Return the [x, y] coordinate for the center point of the cell that contains the specified text.  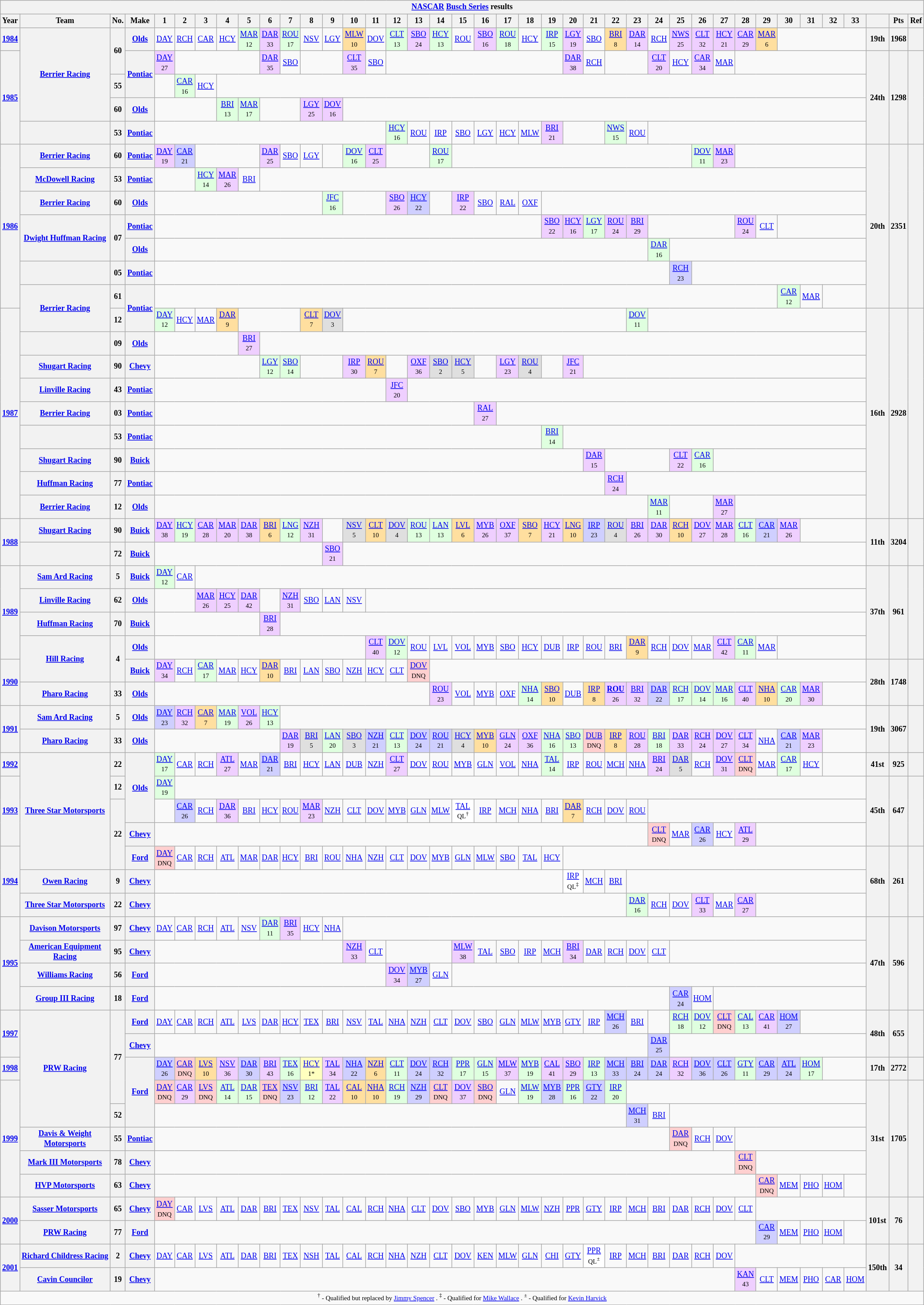
PPRQL± [594, 1256]
NWS15 [616, 133]
Richard Childress Racing [64, 1256]
MCH26 [616, 1022]
ROU28 [637, 741]
Mark III Motorsports [64, 1162]
DAR19 [290, 741]
15 [463, 21]
SBO14 [290, 366]
CLT33 [702, 905]
11 [376, 21]
24th [878, 98]
65 [118, 1209]
IRPQL‡ [573, 881]
Williams Racing [64, 975]
SBO13 [573, 741]
MAR30 [811, 694]
24 [659, 21]
KEN [485, 1256]
2772 [898, 1069]
961 [898, 613]
Davison Motorsports [64, 929]
DAR11 [270, 929]
DAR24 [659, 1069]
1989 [10, 613]
HCY5 [463, 366]
28th [878, 682]
MYB26 [485, 530]
101st [878, 1221]
3 [206, 21]
PPR [573, 1209]
17th [878, 1069]
6 [270, 21]
78 [118, 1162]
DAR7 [573, 811]
HOM27 [789, 1022]
1 [165, 21]
DOV37 [463, 1092]
NZH21 [376, 741]
GTY11 [745, 1069]
BRI21 [552, 133]
ROU21 [441, 741]
MLW38 [463, 952]
LGY17 [594, 226]
DAR5 [680, 764]
HCY14 [206, 180]
31 [811, 21]
LNG10 [573, 530]
RCH23 [680, 273]
1748 [898, 682]
ROU13 [419, 530]
MAR27 [724, 507]
647 [898, 811]
LAN13 [441, 530]
56 [118, 975]
BRI5 [311, 741]
596 [898, 964]
BRI35 [290, 929]
MAR6 [767, 39]
BRI8 [616, 39]
LVL [441, 647]
RAL27 [485, 414]
MYB19 [530, 1069]
DAR10 [270, 671]
MCH31 [637, 1115]
95 [118, 952]
SBO22 [552, 226]
CAR11 [745, 647]
CAR28 [206, 530]
1998 [10, 1069]
CAR20 [789, 694]
MAR20 [227, 530]
CLT20 [659, 63]
Ref [916, 21]
37th [878, 613]
RAL [508, 203]
16 [485, 21]
1968 [898, 39]
43 [118, 390]
DOVDNQ [419, 671]
68th [878, 881]
NZH33 [354, 952]
SBO24 [419, 39]
ATL14 [227, 1092]
NHA14 [530, 694]
HCY22 [419, 203]
2351 [898, 226]
BRI18 [659, 741]
7 [290, 21]
20th [878, 226]
1997 [10, 1034]
SBO26 [397, 203]
BRI13 [227, 109]
IRP22 [463, 203]
23 [637, 21]
DOV31 [724, 764]
Cavin Councilor [64, 1279]
NZH29 [419, 1092]
† - Qualified but replaced by Jimmy Spencer . ‡ - Qualified for Mike Wallace . ± - Qualified for Kevin Harvick [462, 1298]
GLN24 [508, 741]
CLT16 [745, 530]
1990 [10, 682]
NSV5 [354, 530]
34 [898, 1268]
NZH6 [376, 1069]
47th [878, 964]
32 [833, 21]
JFC21 [573, 366]
03 [118, 414]
17 [508, 21]
CLT32 [702, 39]
CAR24 [680, 999]
BRI14 [552, 437]
DAY17 [165, 764]
CLT10 [376, 530]
RCH18 [680, 1022]
29 [767, 21]
DAY23 [165, 718]
BRI6 [270, 530]
HCY4 [463, 741]
CAL41 [552, 1069]
97 [118, 929]
BRI43 [270, 1069]
07 [118, 238]
11th [878, 542]
LAN20 [333, 741]
IRP15 [552, 39]
DAR35 [270, 63]
NSH [311, 1256]
DUBDNQ [594, 741]
MLW19 [530, 1092]
CLT25 [376, 156]
IRP30 [354, 366]
09 [118, 343]
16th [878, 413]
HVP Motorsports [64, 1186]
DOV36 [702, 1069]
RCH19 [397, 1092]
PPR17 [463, 1069]
ATL29 [745, 834]
NHA16 [552, 741]
1984 [10, 39]
62 [118, 600]
261 [898, 881]
DAR42 [249, 600]
21 [594, 21]
HCY19 [185, 530]
IRP20 [616, 1092]
1994 [10, 881]
MLW37 [508, 1069]
GLN15 [485, 1069]
VOL26 [249, 718]
SBODNQ [485, 1092]
TAL14 [552, 764]
3204 [898, 542]
CAR7 [206, 718]
CAR27 [745, 905]
CLT42 [724, 647]
ROU18 [508, 39]
05 [118, 273]
20 [573, 21]
LGY25 [311, 109]
DAY38 [165, 530]
DOV4 [397, 530]
RCH10 [680, 530]
2001 [10, 1268]
ATL24 [789, 1069]
DAY26 [165, 1069]
MYB28 [552, 1092]
MAR12 [249, 39]
1993 [10, 811]
ROU26 [616, 694]
DAY27 [165, 63]
NASCAR Busch Series results [462, 7]
SBO3 [354, 741]
MLW10 [354, 39]
DOV3 [333, 320]
KAN43 [745, 1279]
13 [419, 21]
DAR14 [637, 39]
TAL34 [333, 1069]
PPR16 [573, 1092]
1985 [10, 98]
Team [64, 21]
TALQL† [463, 811]
MAR28 [724, 530]
JFC16 [333, 203]
ROU7 [376, 366]
CLT26 [724, 1069]
CAL10 [354, 1092]
LVL6 [463, 530]
CLT35 [354, 63]
1987 [10, 413]
CLT22 [680, 460]
TAL22 [333, 1092]
HCY1* [311, 1069]
2000 [10, 1221]
SBO10 [552, 694]
MAR17 [249, 109]
Hill Racing [64, 659]
MYB10 [485, 741]
TEX16 [290, 1069]
52 [118, 1115]
RCH17 [680, 694]
10 [354, 21]
Sasser Motorsports [64, 1209]
BRI29 [637, 226]
1995 [10, 964]
HOM17 [811, 1069]
1999 [10, 1139]
CLT34 [745, 741]
2928 [898, 413]
SBO21 [333, 554]
1298 [898, 98]
LGY19 [573, 39]
ROU23 [441, 694]
1986 [10, 226]
CLT27 [397, 764]
MAR16 [724, 694]
Make [140, 21]
45th [878, 811]
NSV23 [290, 1092]
CLT7 [311, 320]
McDowell Racing [64, 180]
61 [118, 296]
HCY25 [227, 600]
DOV14 [702, 694]
925 [898, 764]
American Equipment Racing [64, 952]
Pts [898, 21]
IRP13 [594, 1069]
GTY22 [594, 1092]
SBO16 [485, 39]
1705 [898, 1139]
48th [878, 1034]
76 [898, 1221]
70 [118, 624]
BRI27 [249, 343]
150th [878, 1268]
LVS10 [206, 1069]
BRI26 [637, 530]
DARDNQ [680, 1139]
14 [441, 21]
DAR36 [227, 811]
LGY23 [508, 366]
DAR21 [270, 764]
1992 [10, 764]
MAR19 [227, 718]
CAR34 [702, 63]
OXF37 [508, 530]
ATL27 [227, 764]
DOV34 [397, 975]
8 [311, 21]
30 [789, 21]
DAR22 [659, 694]
31st [878, 1139]
MCH33 [616, 1069]
CLT11 [397, 1069]
63 [118, 1186]
Owen Racing [64, 881]
27 [724, 21]
CHI [552, 1256]
655 [898, 1034]
LVSDNQ [206, 1092]
CAR12 [789, 296]
DAY34 [165, 671]
NSV36 [227, 1069]
1991 [10, 729]
LNG12 [290, 530]
26 [702, 21]
BRI32 [637, 694]
CAR41 [767, 1022]
LGY12 [270, 366]
SBO7 [530, 530]
BRI12 [311, 1092]
SBO29 [573, 1069]
IRP23 [594, 530]
BRI34 [573, 952]
Group III Racing [64, 999]
NWS25 [680, 39]
3067 [898, 729]
SBO2 [441, 366]
41st [878, 764]
72 [118, 554]
No. [118, 21]
MAR11 [659, 507]
CAL13 [745, 1022]
28 [745, 21]
MYB27 [419, 975]
JFC20 [397, 390]
Davis & Weight Motorsports [64, 1139]
Dwight Huffman Racing [64, 238]
NHA22 [354, 1069]
TEXDNQ [270, 1092]
25 [680, 21]
1988 [10, 542]
Year [10, 21]
BRI28 [270, 624]
